Return the (X, Y) coordinate for the center point of the cell that contains the specified text.  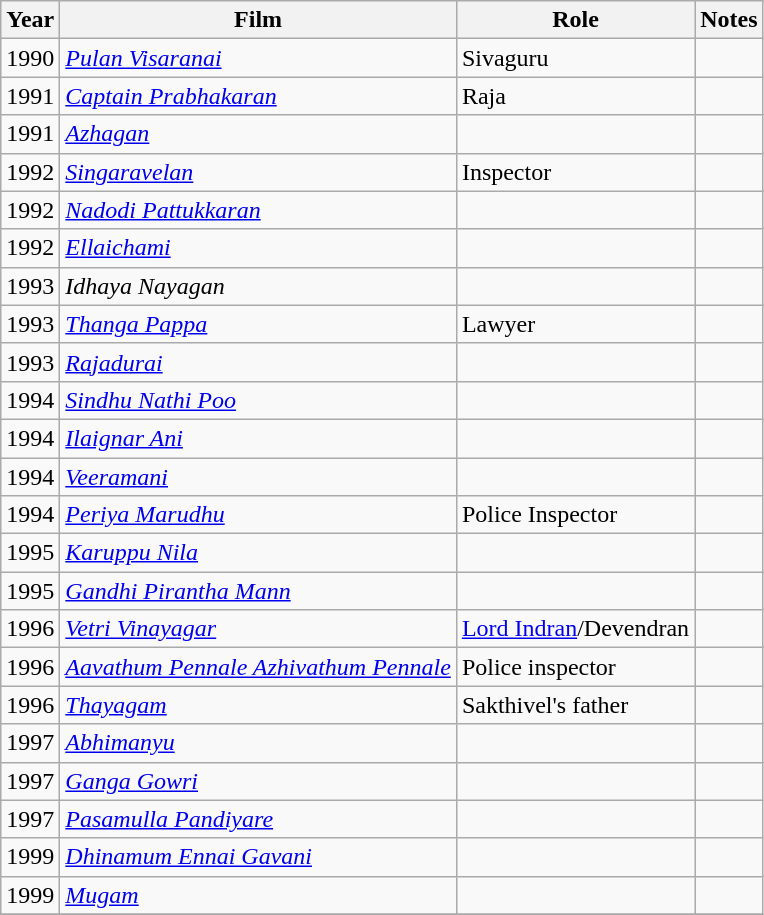
Ganga Gowri (258, 781)
Idhaya Nayagan (258, 286)
Pasamulla Pandiyare (258, 819)
Inspector (575, 172)
1990 (30, 58)
Police inspector (575, 667)
Veeramani (258, 477)
Sakthivel's father (575, 705)
Lord Indran/Devendran (575, 629)
Dhinamum Ennai Gavani (258, 857)
Police Inspector (575, 515)
Sivaguru (575, 58)
Nadodi Pattukkaran (258, 210)
Aavathum Pennale Azhivathum Pennale (258, 667)
Film (258, 20)
Vetri Vinayagar (258, 629)
Role (575, 20)
Sindhu Nathi Poo (258, 400)
Captain Prabhakaran (258, 96)
Thayagam (258, 705)
Notes (729, 20)
Thanga Pappa (258, 324)
Gandhi Pirantha Mann (258, 591)
Ellaichami (258, 248)
Azhagan (258, 134)
Mugam (258, 895)
Raja (575, 96)
Ilaignar Ani (258, 438)
Karuppu Nila (258, 553)
Abhimanyu (258, 743)
Singaravelan (258, 172)
Pulan Visaranai (258, 58)
Lawyer (575, 324)
Rajadurai (258, 362)
Periya Marudhu (258, 515)
Year (30, 20)
